Pinpoint the cell where the given text exists, returning its [X, Y] midpoint coordinate. 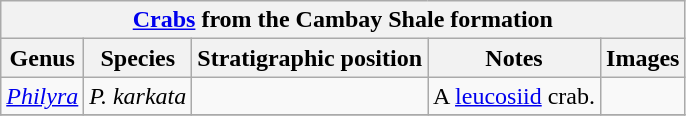
Notes [514, 58]
Philyra [42, 96]
Genus [42, 58]
P. karkata [138, 96]
Stratigraphic position [310, 58]
Species [138, 58]
Images [643, 58]
A leucosiid crab. [514, 96]
Crabs from the Cambay Shale formation [343, 20]
